For the text-containing cell, return its midpoint in [x, y] coordinate format. 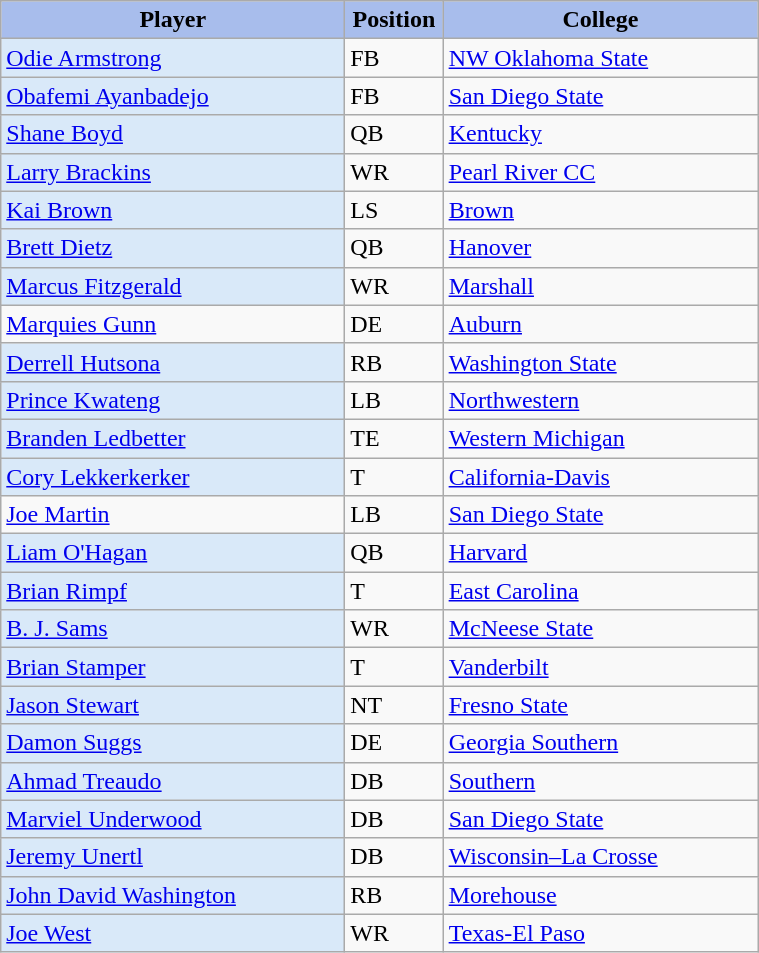
Ahmad Treaudo [173, 781]
Vanderbilt [600, 667]
Marquies Gunn [173, 324]
Joe Martin [173, 515]
Prince Kwateng [173, 400]
Marcus Fitzgerald [173, 286]
Player [173, 20]
Washington State [600, 362]
Brown [600, 210]
Pearl River CC [600, 172]
B. J. Sams [173, 629]
College [600, 20]
Liam O'Hagan [173, 553]
Branden Ledbetter [173, 438]
Derrell Hutsona [173, 362]
Harvard [600, 553]
Hanover [600, 248]
John David Washington [173, 895]
Northwestern [600, 400]
Joe West [173, 933]
Marviel Underwood [173, 819]
NW Oklahoma State [600, 58]
Auburn [600, 324]
Morehouse [600, 895]
Shane Boyd [173, 134]
Brian Stamper [173, 667]
Jeremy Unertl [173, 857]
East Carolina [600, 591]
Kentucky [600, 134]
Position [394, 20]
Damon Suggs [173, 743]
Marshall [600, 286]
California-Davis [600, 477]
Cory Lekkerkerker [173, 477]
TE [394, 438]
Southern [600, 781]
Fresno State [600, 705]
Wisconsin–La Crosse [600, 857]
Jason Stewart [173, 705]
Brett Dietz [173, 248]
Brian Rimpf [173, 591]
Kai Brown [173, 210]
McNeese State [600, 629]
NT [394, 705]
Western Michigan [600, 438]
LS [394, 210]
Texas-El Paso [600, 933]
Odie Armstrong [173, 58]
Obafemi Ayanbadejo [173, 96]
Larry Brackins [173, 172]
Georgia Southern [600, 743]
